Scan for the cell matching the given text and deliver its (x, y) coordinate at center. 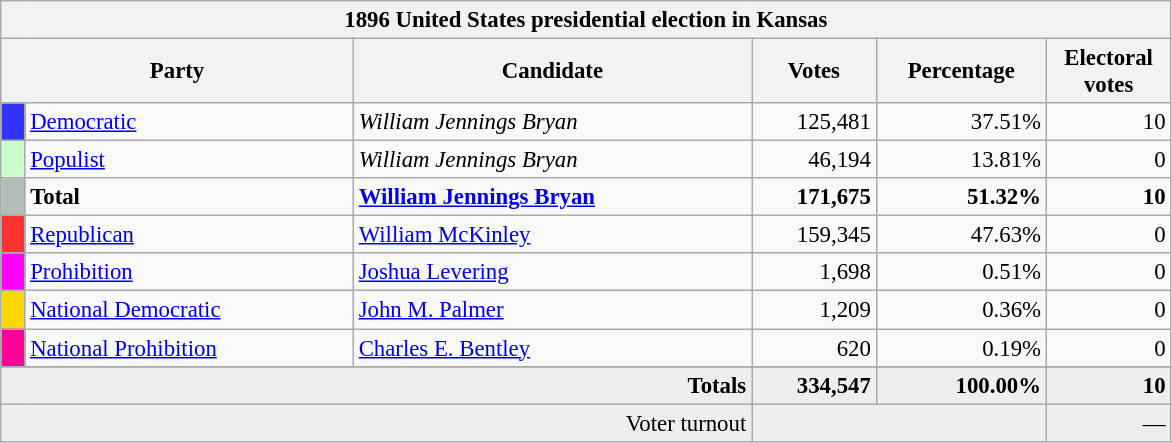
1,209 (814, 310)
0.36% (961, 310)
37.51% (961, 122)
— (1108, 423)
51.32% (961, 197)
Voter turnout (376, 423)
0.51% (961, 273)
1896 United States presidential election in Kansas (586, 20)
Democratic (189, 122)
Percentage (961, 72)
Charles E. Bentley (552, 348)
47.63% (961, 235)
Candidate (552, 72)
13.81% (961, 160)
Party (178, 72)
46,194 (814, 160)
John M. Palmer (552, 310)
Votes (814, 72)
William McKinley (552, 235)
1,698 (814, 273)
159,345 (814, 235)
Totals (376, 385)
National Prohibition (189, 348)
Electoral votes (1108, 72)
Total (189, 197)
Joshua Levering (552, 273)
620 (814, 348)
Populist (189, 160)
Prohibition (189, 273)
Republican (189, 235)
100.00% (961, 385)
0.19% (961, 348)
National Democratic (189, 310)
334,547 (814, 385)
125,481 (814, 122)
171,675 (814, 197)
